Identify which cell holds the provided text, then report its [X, Y] central coordinate. 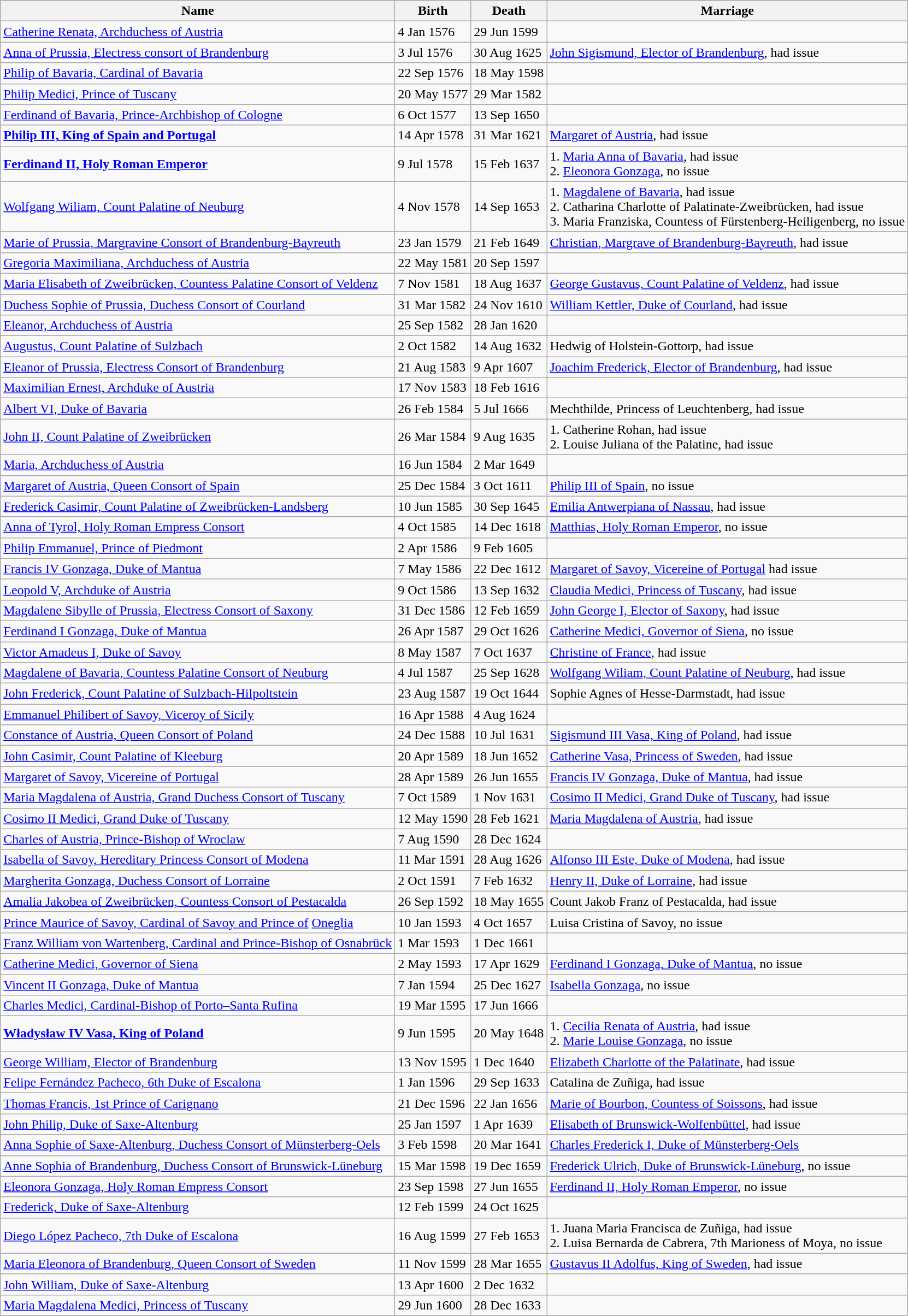
5 Jul 1666 [509, 409]
Frederick, Duke of Saxe-Altenburg [198, 1207]
12 May 1590 [433, 818]
21 Aug 1583 [433, 367]
20 Apr 1589 [433, 756]
12 Feb 1599 [433, 1207]
16 Apr 1588 [433, 715]
20 May 1648 [509, 1034]
13 Apr 1600 [433, 1284]
Anna Sophie of Saxe-Altenburg, Duchess Consort of Münsterberg-Oels [198, 1145]
Ferdinand I Gonzaga, Duke of Mantua [198, 631]
Marie of Prussia, Margravine Consort of Brandenburg-Bayreuth [198, 242]
Vincent II Gonzaga, Duke of Mantua [198, 985]
Philip III, King of Spain and Portugal [198, 135]
15 Mar 1598 [433, 1166]
Eleonora Gonzaga, Holy Roman Empress Consort [198, 1187]
Eleanor of Prussia, Electress Consort of Brandenburg [198, 367]
Maria Elisabeth of Zweibrücken, Countess Palatine Consort of Veldenz [198, 284]
19 Mar 1595 [433, 1006]
9 Feb 1605 [509, 548]
Philip Medici, Prince of Tuscany [198, 94]
Luisa Cristina of Savoy, no issue [728, 922]
John George I, Elector of Saxony, had issue [728, 610]
29 Jun 1600 [433, 1305]
Henry II, Duke of Lorraine, had issue [728, 881]
29 Mar 1582 [509, 94]
Mechthilde, Princess of Leuchtenberg, had issue [728, 409]
Philip III of Spain, no issue [728, 486]
Maximilian Ernest, Archduke of Austria [198, 388]
Gregoria Maximiliana, Archduchess of Austria [198, 263]
4 Nov 1578 [433, 206]
Count Jakob Franz of Pestacalda, had issue [728, 901]
Maria, Archduchess of Austria [198, 465]
Ferdinand II, Holy Roman Emperor, no issue [728, 1187]
17 Apr 1629 [509, 964]
30 Aug 1625 [509, 52]
1. Catherine Rohan, had issue2. Louise Juliana of the Palatine, had issue [728, 437]
26 Sep 1592 [433, 901]
Maria Eleonora of Brandenburg, Queen Consort of Sweden [198, 1264]
25 Dec 1627 [509, 985]
22 Dec 1612 [509, 569]
Marriage [728, 11]
John Sigismund, Elector of Brandenburg, had issue [728, 52]
24 Oct 1625 [509, 1207]
Hedwig of Holstein-Gottorp, had issue [728, 346]
2 Dec 1632 [509, 1284]
25 Sep 1628 [509, 673]
18 Jun 1652 [509, 756]
Anne Sophia of Brandenburg, Duchess Consort of Brunswick-Lüneburg [198, 1166]
28 Feb 1621 [509, 818]
20 Mar 1641 [509, 1145]
29 Oct 1626 [509, 631]
Margaret of Savoy, Vicereine of Portugal had issue [728, 569]
16 Aug 1599 [433, 1236]
Isabella Gonzaga, no issue [728, 985]
7 May 1586 [433, 569]
18 May 1655 [509, 901]
14 Aug 1632 [509, 346]
William Kettler, Duke of Courland, had issue [728, 304]
Franz William von Wartenberg, Cardinal and Prince-Bishop of Osnabrück [198, 943]
10 Jun 1585 [433, 506]
Philip of Bavaria, Cardinal of Bavaria [198, 73]
22 Sep 1576 [433, 73]
18 Feb 1616 [509, 388]
14 Sep 1653 [509, 206]
1. Juana Maria Francisca de Zuñiga, had issue2. Luisa Bernarda de Cabrera, 7th Marioness of Moya, no issue [728, 1236]
Anna of Tyrol, Holy Roman Empress Consort [198, 527]
Anna of Prussia, Electress consort of Brandenburg [198, 52]
Charles Medici, Cardinal-Bishop of Porto–Santa Rufina [198, 1006]
Margaret of Austria, Queen Consort of Spain [198, 486]
Christine of France, had issue [728, 652]
Catalina de Zuñiga, had issue [728, 1083]
21 Feb 1649 [509, 242]
7 Aug 1590 [433, 839]
10 Jan 1593 [433, 922]
Joachim Frederick, Elector of Brandenburg, had issue [728, 367]
Margherita Gonzaga, Duchess Consort of Lorraine [198, 881]
28 Apr 1589 [433, 777]
4 Oct 1585 [433, 527]
26 Jun 1655 [509, 777]
17 Nov 1583 [433, 388]
Marie of Bourbon, Countess of Soissons, had issue [728, 1103]
18 Aug 1637 [509, 284]
Victor Amadeus I, Duke of Savoy [198, 652]
28 Dec 1624 [509, 839]
1 Nov 1631 [509, 798]
20 Sep 1597 [509, 263]
31 Mar 1621 [509, 135]
27 Feb 1653 [509, 1236]
Duchess Sophie of Prussia, Duchess Consort of Courland [198, 304]
Constance of Austria, Queen Consort of Poland [198, 735]
Cosimo II Medici, Grand Duke of Tuscany [198, 818]
Catherine Vasa, Princess of Sweden, had issue [728, 756]
6 Oct 1577 [433, 115]
25 Jan 1597 [433, 1124]
9 Oct 1586 [433, 589]
1 Dec 1640 [509, 1062]
31 Dec 1586 [433, 610]
25 Dec 1584 [433, 486]
13 Sep 1650 [509, 115]
1 Apr 1639 [509, 1124]
2 Oct 1582 [433, 346]
Leopold V, Archduke of Austria [198, 589]
28 Aug 1626 [509, 860]
Margaret of Austria, had issue [728, 135]
Elizabeth Charlotte of the Palatinate, had issue [728, 1062]
14 Dec 1618 [509, 527]
24 Nov 1610 [509, 304]
Władysław IV Vasa, King of Poland [198, 1034]
Maria Magdalena of Austria, Grand Duchess Consort of Tuscany [198, 798]
Charles Frederick I, Duke of Münsterberg-Oels [728, 1145]
29 Sep 1633 [509, 1083]
Christian, Margrave of Brandenburg-Bayreuth, had issue [728, 242]
11 Mar 1591 [433, 860]
4 Aug 1624 [509, 715]
20 May 1577 [433, 94]
Ferdinand II, Holy Roman Emperor [198, 164]
26 Mar 1584 [433, 437]
9 Jul 1578 [433, 164]
1 Jan 1596 [433, 1083]
Sophie Agnes of Hesse-Darmstadt, had issue [728, 694]
26 Feb 1584 [433, 409]
3 Feb 1598 [433, 1145]
Elisabeth of Brunswick-Wolfenbüttel, had issue [728, 1124]
13 Nov 1595 [433, 1062]
John William, Duke of Saxe-Altenburg [198, 1284]
28 Dec 1633 [509, 1305]
22 Jan 1656 [509, 1103]
31 Mar 1582 [433, 304]
Matthias, Holy Roman Emperor, no issue [728, 527]
Claudia Medici, Princess of Tuscany, had issue [728, 589]
1. Maria Anna of Bavaria, had issue2. Eleonora Gonzaga, no issue [728, 164]
7 Oct 1637 [509, 652]
27 Jun 1655 [509, 1187]
John Philip, Duke of Saxe-Altenburg [198, 1124]
25 Sep 1582 [433, 326]
1 Dec 1661 [509, 943]
Wolfgang Wiliam, Count Palatine of Neuburg, had issue [728, 673]
Wolfgang Wiliam, Count Palatine of Neuburg [198, 206]
Francis IV Gonzaga, Duke of Mantua [198, 569]
Philip Emmanuel, Prince of Piedmont [198, 548]
Felipe Fernández Pacheco, 6th Duke of Escalona [198, 1083]
John Frederick, Count Palatine of Sulzbach-Hilpoltstein [198, 694]
8 May 1587 [433, 652]
30 Sep 1645 [509, 506]
Emilia Antwerpiana of Nassau, had issue [728, 506]
2 Mar 1649 [509, 465]
Alfonso III Este, Duke of Modena, had issue [728, 860]
2 May 1593 [433, 964]
19 Dec 1659 [509, 1166]
3 Jul 1576 [433, 52]
7 Nov 1581 [433, 284]
Magdalene Sibylle of Prussia, Electress Consort of Saxony [198, 610]
Maria Magdalena Medici, Princess of Tuscany [198, 1305]
14 Apr 1578 [433, 135]
Birth [433, 11]
Isabella of Savoy, Hereditary Princess Consort of Modena [198, 860]
Augustus, Count Palatine of Sulzbach [198, 346]
16 Jun 1584 [433, 465]
29 Jun 1599 [509, 32]
9 Apr 1607 [509, 367]
Thomas Francis, 1st Prince of Carignano [198, 1103]
Magdalene of Bavaria, Countess Palatine Consort of Neuburg [198, 673]
2 Apr 1586 [433, 548]
4 Jul 1587 [433, 673]
Catherine Renata, Archduchess of Austria [198, 32]
Cosimo II Medici, Grand Duke of Tuscany, had issue [728, 798]
Catherine Medici, Governor of Siena [198, 964]
Ferdinand of Bavaria, Prince-Archbishop of Cologne [198, 115]
Albert VI, Duke of Bavaria [198, 409]
1. Cecilia Renata of Austria, had issue2. Marie Louise Gonzaga, no issue [728, 1034]
Eleanor, Archduchess of Austria [198, 326]
1 Mar 1593 [433, 943]
15 Feb 1637 [509, 164]
Sigismund III Vasa, King of Poland, had issue [728, 735]
Name [198, 11]
Margaret of Savoy, Vicereine of Portugal [198, 777]
17 Jun 1666 [509, 1006]
4 Jan 1576 [433, 32]
22 May 1581 [433, 263]
12 Feb 1659 [509, 610]
7 Oct 1589 [433, 798]
7 Feb 1632 [509, 881]
24 Dec 1588 [433, 735]
13 Sep 1632 [509, 589]
23 Jan 1579 [433, 242]
Charles of Austria, Prince-Bishop of Wroclaw [198, 839]
21 Dec 1596 [433, 1103]
Ferdinand I Gonzaga, Duke of Mantua, no issue [728, 964]
Amalia Jakobea of Zweibrücken, Countess Consort of Pestacalda [198, 901]
George Gustavus, Count Palatine of Veldenz, had issue [728, 284]
7 Jan 1594 [433, 985]
28 Mar 1655 [509, 1264]
28 Jan 1620 [509, 326]
Maria Magdalena of Austria, had issue [728, 818]
Death [509, 11]
19 Oct 1644 [509, 694]
John II, Count Palatine of Zweibrücken [198, 437]
23 Aug 1587 [433, 694]
4 Oct 1657 [509, 922]
9 Aug 1635 [509, 437]
Diego López Pacheco, 7th Duke of Escalona [198, 1236]
Gustavus II Adolfus, King of Sweden, had issue [728, 1264]
Frederick Casimir, Count Palatine of Zweibrücken-Landsberg [198, 506]
23 Sep 1598 [433, 1187]
Emmanuel Philibert of Savoy, Viceroy of Sicily [198, 715]
18 May 1598 [509, 73]
10 Jul 1631 [509, 735]
2 Oct 1591 [433, 881]
26 Apr 1587 [433, 631]
John Casimir, Count Palatine of Kleeburg [198, 756]
Catherine Medici, Governor of Siena, no issue [728, 631]
Prince Maurice of Savoy, Cardinal of Savoy and Prince of Oneglia [198, 922]
Frederick Ulrich, Duke of Brunswick-Lüneburg, no issue [728, 1166]
George William, Elector of Brandenburg [198, 1062]
3 Oct 1611 [509, 486]
Francis IV Gonzaga, Duke of Mantua, had issue [728, 777]
9 Jun 1595 [433, 1034]
11 Nov 1599 [433, 1264]
